Locate the cell with the specified text and output its [x, y] center coordinate. 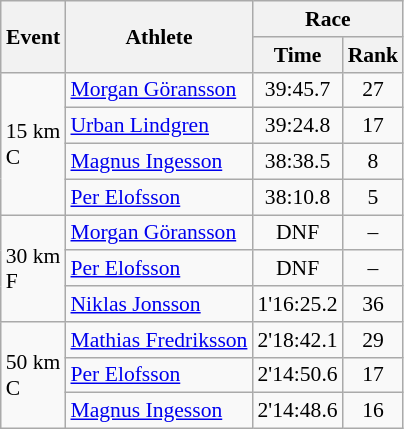
2'18:42.1 [297, 340]
Athlete [158, 36]
Urban Lindgren [158, 126]
27 [374, 90]
29 [374, 340]
Time [297, 55]
38:10.8 [297, 197]
Rank [374, 55]
38:38.5 [297, 162]
Race [328, 19]
Niklas Jonsson [158, 304]
30 km F [34, 268]
50 km C [34, 376]
1'16:25.2 [297, 304]
2'14:48.6 [297, 411]
2'14:50.6 [297, 375]
8 [374, 162]
Event [34, 36]
16 [374, 411]
39:24.8 [297, 126]
39:45.7 [297, 90]
5 [374, 197]
15 km C [34, 143]
Mathias Fredriksson [158, 340]
36 [374, 304]
